Search for the cell housing the specified text and yield its [X, Y] center coordinate. 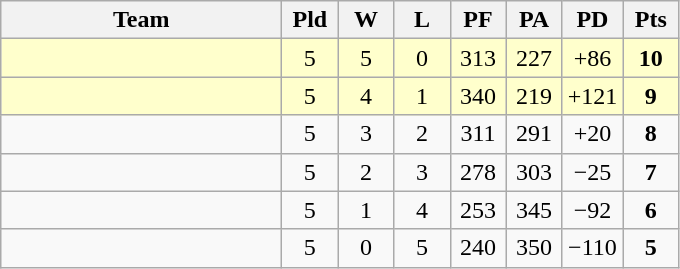
PA [534, 20]
−92 [592, 210]
7 [651, 172]
−25 [592, 172]
+121 [592, 96]
350 [534, 248]
9 [651, 96]
Pts [651, 20]
Pld [310, 20]
278 [478, 172]
L [422, 20]
303 [534, 172]
345 [534, 210]
227 [534, 58]
Team [142, 20]
253 [478, 210]
240 [478, 248]
291 [534, 134]
−110 [592, 248]
8 [651, 134]
6 [651, 210]
+86 [592, 58]
10 [651, 58]
PF [478, 20]
219 [534, 96]
340 [478, 96]
313 [478, 58]
311 [478, 134]
PD [592, 20]
W [366, 20]
+20 [592, 134]
